Find where the given text appears and provide that cell's center as (x, y) coordinate. 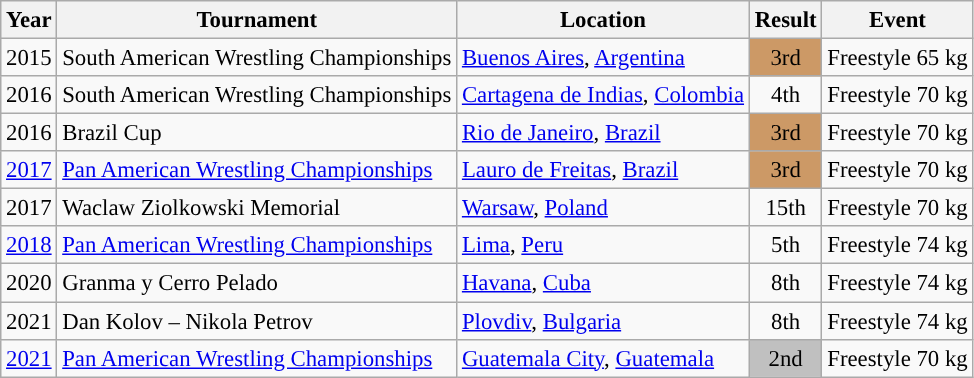
Cartagena de Indias, Colombia (604, 95)
Tournament (257, 20)
2015 (29, 58)
Year (29, 20)
Dan Kolov – Nikola Petrov (257, 321)
Havana, Cuba (604, 283)
Freestyle 65 kg (898, 58)
Event (898, 20)
2020 (29, 283)
Location (604, 20)
15th (786, 208)
Warsaw, Poland (604, 208)
Plovdiv, Bulgaria (604, 321)
4th (786, 95)
Rio de Janeiro, Brazil (604, 133)
Brazil Cup (257, 133)
Buenos Aires, Argentina (604, 58)
Result (786, 20)
5th (786, 245)
Granma y Cerro Pelado (257, 283)
2018 (29, 245)
Lima, Peru (604, 245)
Lauro de Freitas, Brazil (604, 170)
Waclaw Ziolkowski Memorial (257, 208)
Guatemala City, Guatemala (604, 358)
2nd (786, 358)
